Capture the cell that displays the provided text and extract its (X, Y) central coordinate. 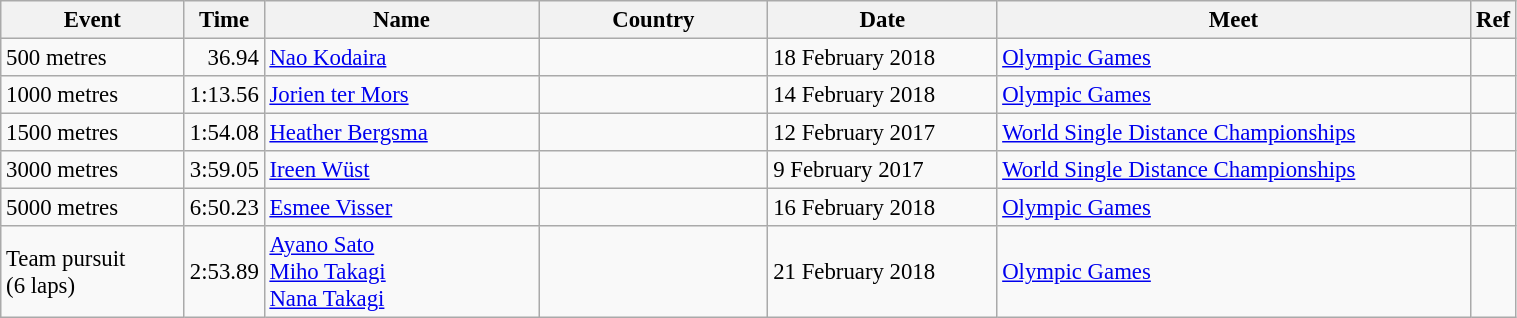
3:59.05 (224, 170)
9 February 2017 (882, 170)
1000 metres (92, 95)
2:53.89 (224, 272)
Ref (1493, 20)
5000 metres (92, 208)
Esmee Visser (402, 208)
Jorien ter Mors (402, 95)
16 February 2018 (882, 208)
Heather Bergsma (402, 133)
12 February 2017 (882, 133)
Team pursuit(6 laps) (92, 272)
Meet (1234, 20)
21 February 2018 (882, 272)
1:13.56 (224, 95)
Time (224, 20)
Country (654, 20)
6:50.23 (224, 208)
36.94 (224, 58)
3000 metres (92, 170)
Date (882, 20)
18 February 2018 (882, 58)
500 metres (92, 58)
Ayano SatoMiho TakagiNana Takagi (402, 272)
Nao Kodaira (402, 58)
1500 metres (92, 133)
Ireen Wüst (402, 170)
14 February 2018 (882, 95)
Event (92, 20)
Name (402, 20)
1:54.08 (224, 133)
